Find where the given text appears and provide that cell's center as [X, Y] coordinate. 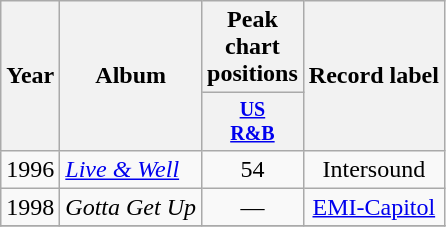
54 [253, 169]
1996 [30, 169]
Album [131, 76]
Record label [374, 76]
Peak chart positions [253, 47]
Year [30, 76]
EMI-Capitol [374, 207]
Intersound [374, 169]
— [253, 207]
USR&B [253, 122]
1998 [30, 207]
Gotta Get Up [131, 207]
Live & Well [131, 169]
